Capture the cell that displays the provided text and extract its (x, y) central coordinate. 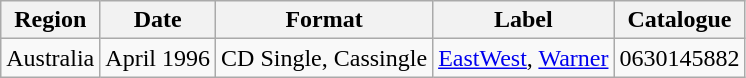
Date (158, 20)
Australia (50, 58)
Format (324, 20)
April 1996 (158, 58)
Catalogue (680, 20)
Label (524, 20)
EastWest, Warner (524, 58)
0630145882 (680, 58)
Region (50, 20)
CD Single, Cassingle (324, 58)
